Find where the given text appears and provide that cell's center as (x, y) coordinate. 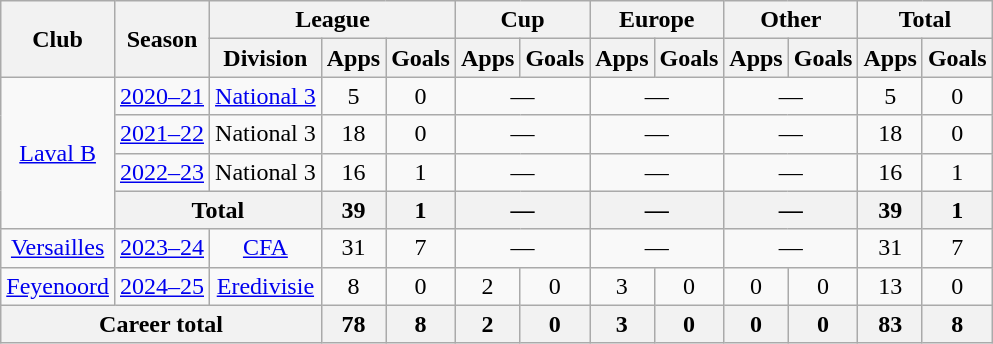
Eredivisie (266, 286)
Division (266, 58)
2024–25 (162, 286)
2021–22 (162, 134)
Other (791, 20)
CFA (266, 248)
Club (58, 39)
Versailles (58, 248)
13 (890, 286)
Season (162, 39)
78 (353, 324)
Feyenoord (58, 286)
Laval B (58, 153)
2023–24 (162, 248)
Europe (657, 20)
Cup (522, 20)
2022–23 (162, 172)
2020–21 (162, 96)
83 (890, 324)
Career total (161, 324)
League (333, 20)
